Find where the given text appears and provide that cell's center as [x, y] coordinate. 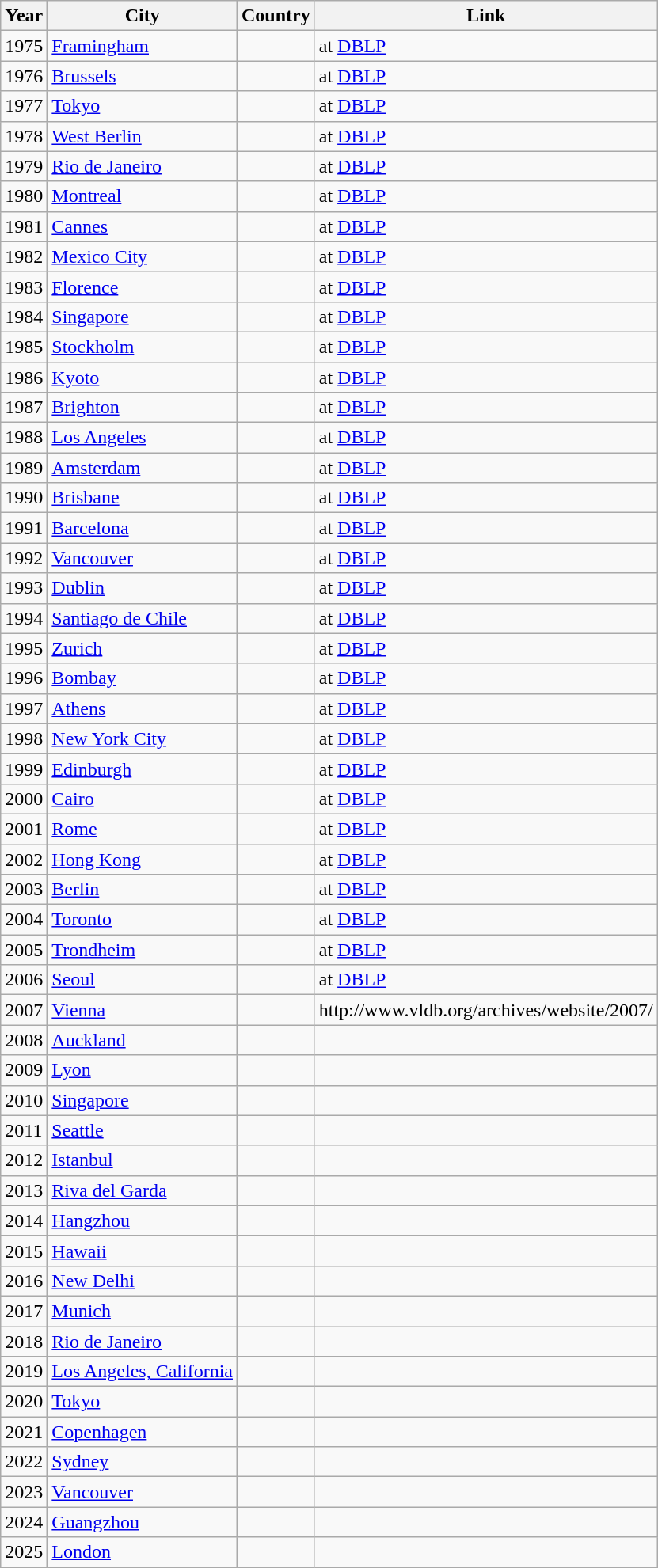
2017 [24, 1311]
2003 [24, 890]
1977 [24, 106]
1986 [24, 378]
Cannes [143, 226]
Riva del Garda [143, 1190]
Framingham [143, 46]
1990 [24, 498]
Bombay [143, 678]
West Berlin [143, 136]
1987 [24, 408]
1994 [24, 618]
Amsterdam [143, 468]
2021 [24, 1432]
2013 [24, 1190]
Cairo [143, 799]
1998 [24, 738]
2019 [24, 1372]
1991 [24, 528]
2009 [24, 1070]
Athens [143, 708]
2023 [24, 1492]
New Delhi [143, 1281]
2012 [24, 1160]
1985 [24, 347]
Brussels [143, 76]
1984 [24, 317]
Stockholm [143, 347]
2004 [24, 920]
2015 [24, 1251]
1993 [24, 588]
Year [24, 16]
1989 [24, 468]
2006 [24, 980]
Santiago de Chile [143, 618]
2000 [24, 799]
Munich [143, 1311]
Guangzhou [143, 1522]
Istanbul [143, 1160]
1982 [24, 256]
Hangzhou [143, 1221]
Rome [143, 829]
Montreal [143, 196]
Toronto [143, 920]
http://www.vldb.org/archives/website/2007/ [486, 1010]
Auckland [143, 1040]
2020 [24, 1402]
London [143, 1552]
New York City [143, 738]
Copenhagen [143, 1432]
Dublin [143, 588]
Barcelona [143, 528]
Los Angeles, California [143, 1372]
2005 [24, 950]
Los Angeles [143, 438]
Link [486, 16]
1980 [24, 196]
Berlin [143, 890]
2007 [24, 1010]
Edinburgh [143, 769]
1992 [24, 558]
1999 [24, 769]
1975 [24, 46]
2010 [24, 1100]
Mexico City [143, 256]
Hong Kong [143, 859]
1988 [24, 438]
2025 [24, 1552]
Seoul [143, 980]
2011 [24, 1130]
1976 [24, 76]
Hawaii [143, 1251]
2014 [24, 1221]
City [143, 16]
2002 [24, 859]
1996 [24, 678]
1978 [24, 136]
Zurich [143, 648]
2016 [24, 1281]
Trondheim [143, 950]
Kyoto [143, 378]
1979 [24, 166]
1997 [24, 708]
1995 [24, 648]
Lyon [143, 1070]
1983 [24, 287]
Sydney [143, 1462]
1981 [24, 226]
Brisbane [143, 498]
2001 [24, 829]
Country [276, 16]
2008 [24, 1040]
Vienna [143, 1010]
2024 [24, 1522]
2022 [24, 1462]
Seattle [143, 1130]
Brighton [143, 408]
Florence [143, 287]
2018 [24, 1342]
